Capture the cell that displays the provided text and extract its (X, Y) central coordinate. 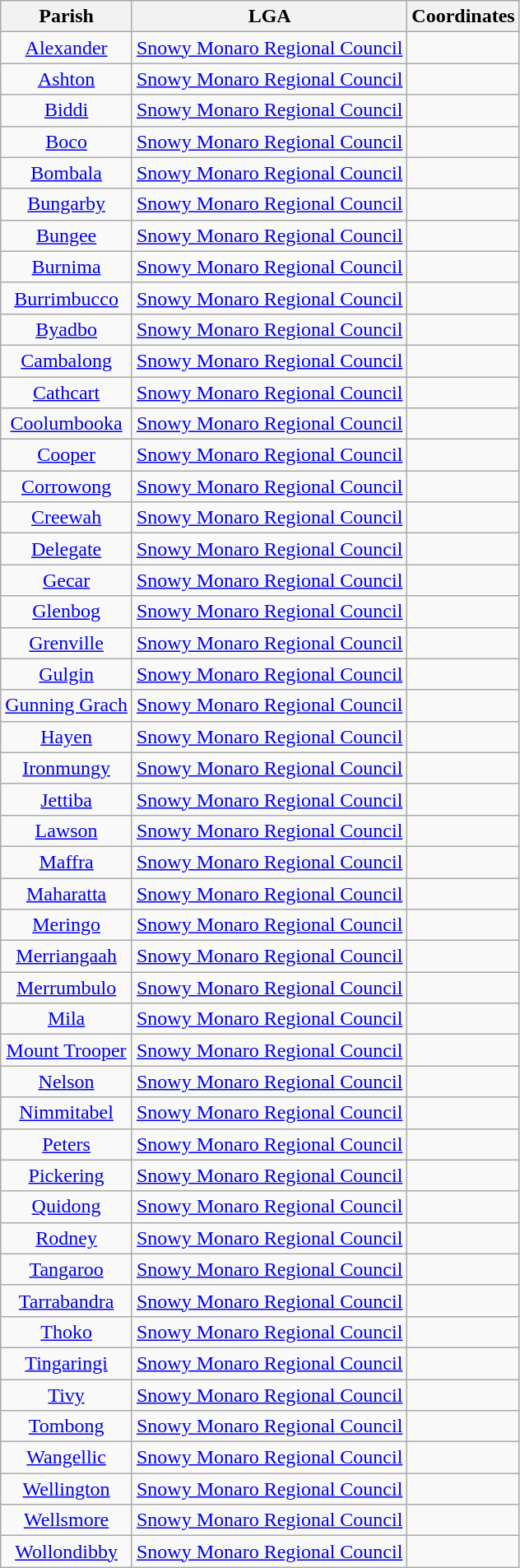
Tivy (67, 1395)
Gulgin (67, 674)
Tingaringi (67, 1363)
Merrumbulo (67, 988)
Nelson (67, 1082)
Bungarby (67, 204)
Maffra (67, 862)
Wangellic (67, 1458)
Mount Trooper (67, 1050)
Cooper (67, 455)
Ashton (67, 79)
Grenville (67, 643)
Lawson (67, 831)
Bombala (67, 173)
Creewah (67, 518)
Wellington (67, 1489)
Hayen (67, 737)
Coolumbooka (67, 424)
LGA (269, 16)
Gecar (67, 580)
Boco (67, 142)
Coordinates (463, 16)
Cambalong (67, 361)
Merriangaah (67, 956)
Delegate (67, 549)
Pickering (67, 1175)
Nimmitabel (67, 1113)
Rodney (67, 1238)
Biddi (67, 110)
Corrowong (67, 486)
Parish (67, 16)
Mila (67, 1019)
Tarrabandra (67, 1300)
Bungee (67, 235)
Byadbo (67, 329)
Burnima (67, 267)
Gunning Grach (67, 705)
Jettiba (67, 799)
Peters (67, 1144)
Burrimbucco (67, 298)
Tombong (67, 1426)
Thoko (67, 1332)
Cathcart (67, 393)
Wellsmore (67, 1520)
Glenbog (67, 612)
Meringo (67, 925)
Alexander (67, 48)
Quidong (67, 1207)
Ironmungy (67, 768)
Tangaroo (67, 1269)
Maharatta (67, 893)
Wollondibby (67, 1552)
